Return the [x, y] coordinate for the center point of the cell that contains the specified text.  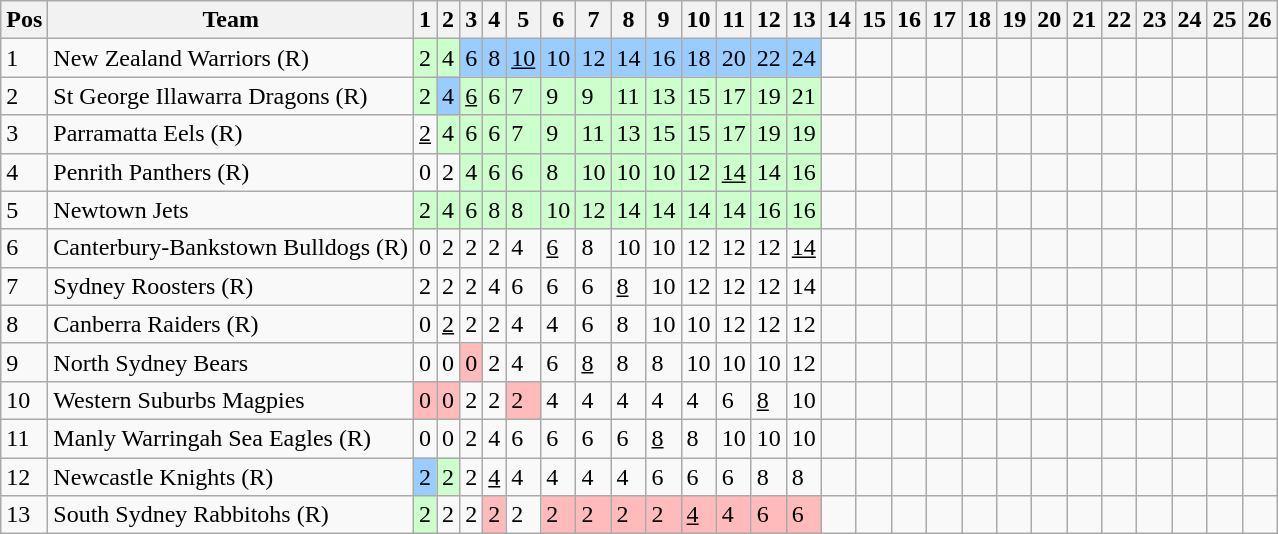
New Zealand Warriors (R) [231, 58]
26 [1260, 20]
South Sydney Rabbitohs (R) [231, 515]
Sydney Roosters (R) [231, 286]
Canberra Raiders (R) [231, 324]
Newcastle Knights (R) [231, 477]
23 [1154, 20]
Parramatta Eels (R) [231, 134]
Western Suburbs Magpies [231, 400]
Canterbury-Bankstown Bulldogs (R) [231, 248]
Newtown Jets [231, 210]
25 [1224, 20]
Manly Warringah Sea Eagles (R) [231, 438]
Penrith Panthers (R) [231, 172]
Team [231, 20]
North Sydney Bears [231, 362]
St George Illawarra Dragons (R) [231, 96]
Pos [24, 20]
